Detect which cell encompasses the target text, then output its [x, y] center coordinate. 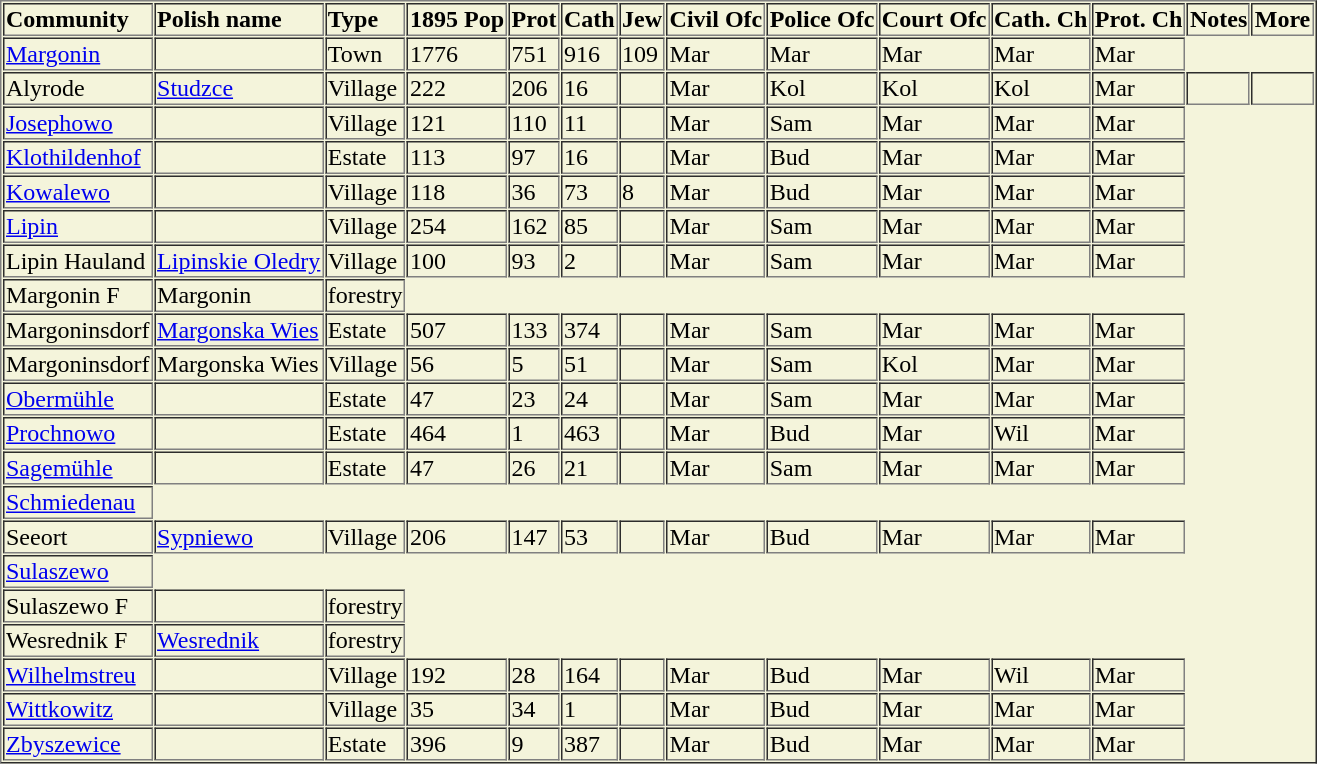
113 [457, 158]
35 [457, 710]
Kowalewo [78, 192]
Prot [534, 20]
147 [534, 536]
Community [78, 20]
Margonin F [78, 296]
Prochnowo [78, 434]
Polish name [238, 20]
Town [366, 54]
162 [534, 226]
222 [457, 88]
463 [590, 434]
Cath. Ch [1040, 20]
751 [534, 54]
Studzce [238, 88]
121 [457, 122]
Type [366, 20]
9 [534, 744]
118 [457, 192]
21 [590, 468]
Wilhelmstreu [78, 674]
34 [534, 710]
Wesrednik F [78, 640]
Sypniewo [238, 536]
More [1283, 20]
464 [457, 434]
Sagemühle [78, 468]
Wittkowitz [78, 710]
Zbyszewice [78, 744]
254 [457, 226]
Jew [642, 20]
374 [590, 330]
Alyrode [78, 88]
Lipin Hauland [78, 260]
Civil Ofc [716, 20]
23 [534, 398]
396 [457, 744]
Lipinskie Oledry [238, 260]
73 [590, 192]
Schmiedenau [78, 502]
Court Ofc [934, 20]
85 [590, 226]
24 [590, 398]
133 [534, 330]
Police Ofc [822, 20]
Klothildenhof [78, 158]
Sulaszewo F [78, 606]
Notes [1218, 20]
11 [590, 122]
Wesrednik [238, 640]
93 [534, 260]
51 [590, 364]
2 [590, 260]
192 [457, 674]
387 [590, 744]
36 [534, 192]
26 [534, 468]
56 [457, 364]
100 [457, 260]
8 [642, 192]
916 [590, 54]
Josephowo [78, 122]
109 [642, 54]
5 [534, 364]
1895 Pop [457, 20]
507 [457, 330]
1776 [457, 54]
Lipin [78, 226]
Cath [590, 20]
53 [590, 536]
110 [534, 122]
Seeort [78, 536]
97 [534, 158]
164 [590, 674]
Prot. Ch [1139, 20]
28 [534, 674]
Sulaszewo [78, 572]
Obermühle [78, 398]
